Output the (x, y) coordinate of the center of the cell containing the given text.  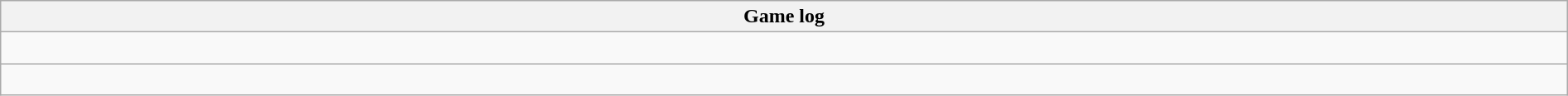
Game log (784, 17)
